Determine the (x, y) coordinate at the center of the cell enclosing the given text.  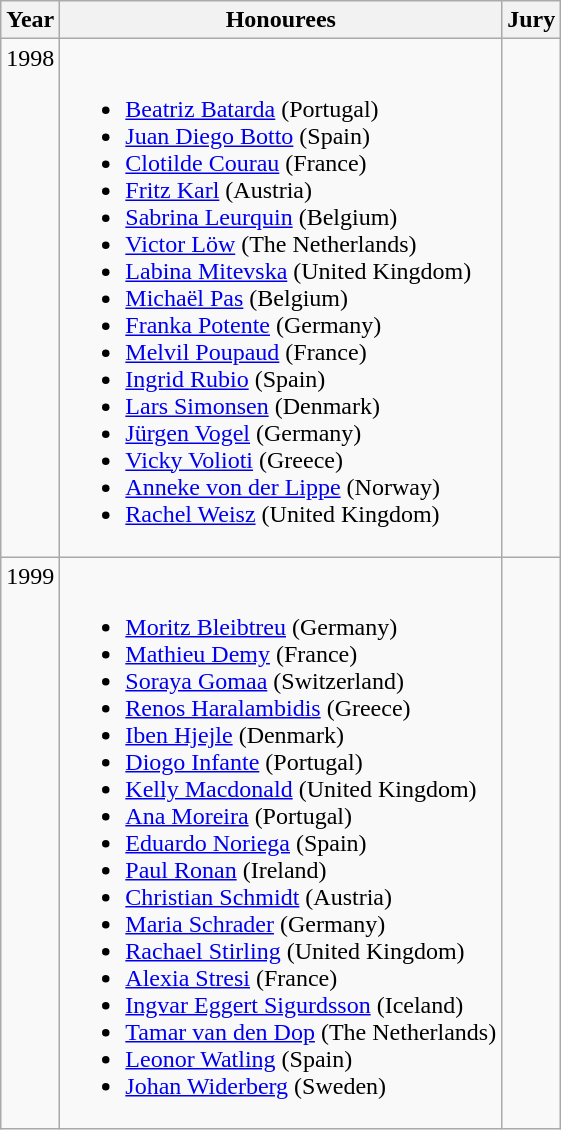
1998 (30, 298)
Honourees (281, 20)
Year (30, 20)
Jury (532, 20)
1999 (30, 843)
